Scan for the cell matching the given text and deliver its (X, Y) coordinate at center. 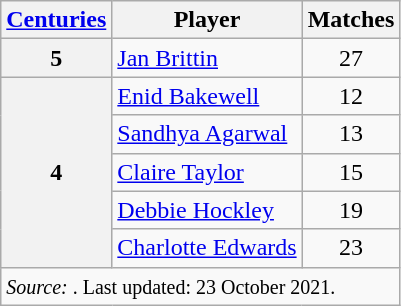
Claire Taylor (207, 172)
5 (56, 58)
Source: . Last updated: 23 October 2021. (200, 286)
Player (207, 20)
Debbie Hockley (207, 210)
23 (351, 248)
13 (351, 134)
Sandhya Agarwal (207, 134)
27 (351, 58)
Charlotte Edwards (207, 248)
12 (351, 96)
Enid Bakewell (207, 96)
4 (56, 172)
19 (351, 210)
Matches (351, 20)
15 (351, 172)
Jan Brittin (207, 58)
Centuries (56, 20)
